Scan for the cell matching the given text and deliver its [x, y] coordinate at center. 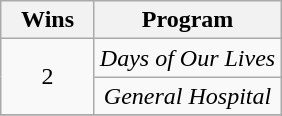
Wins [48, 20]
Days of Our Lives [187, 58]
2 [48, 77]
General Hospital [187, 96]
Program [187, 20]
